Capture the cell that displays the provided text and extract its (x, y) central coordinate. 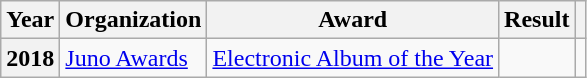
Organization (134, 20)
Year (30, 20)
2018 (30, 58)
Result (537, 20)
Award (353, 20)
Juno Awards (134, 58)
Electronic Album of the Year (353, 58)
